Determine the [x, y] coordinate at the center of the cell enclosing the given text.  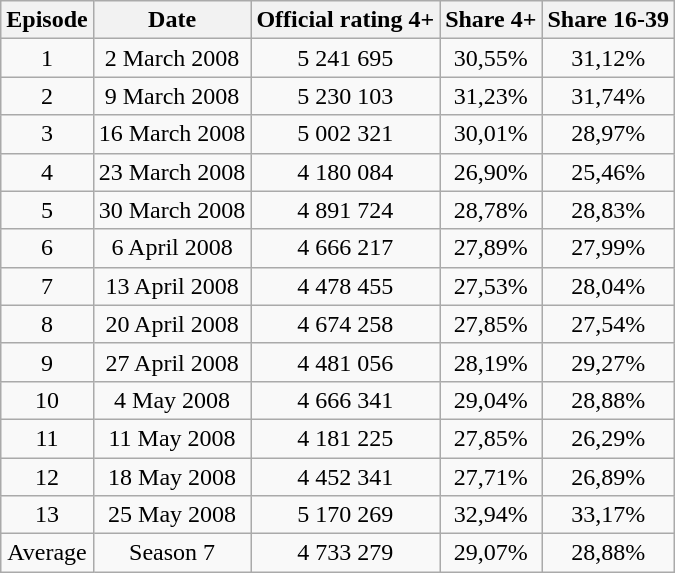
26,89% [608, 477]
5 241 695 [346, 58]
20 April 2008 [172, 324]
30,01% [491, 134]
4 478 455 [346, 286]
10 [47, 400]
4 452 341 [346, 477]
11 May 2008 [172, 438]
4 666 341 [346, 400]
4 May 2008 [172, 400]
9 March 2008 [172, 96]
9 [47, 362]
28,78% [491, 210]
1 [47, 58]
Season 7 [172, 553]
5 002 321 [346, 134]
30 March 2008 [172, 210]
27,54% [608, 324]
23 March 2008 [172, 172]
32,94% [491, 515]
25,46% [608, 172]
26,90% [491, 172]
5 [47, 210]
4 [47, 172]
27,99% [608, 248]
31,12% [608, 58]
31,74% [608, 96]
29,04% [491, 400]
Average [47, 553]
Date [172, 20]
28,04% [608, 286]
28,19% [491, 362]
7 [47, 286]
27,53% [491, 286]
27,89% [491, 248]
Share 4+ [491, 20]
5 170 269 [346, 515]
27 April 2008 [172, 362]
4 733 279 [346, 553]
18 May 2008 [172, 477]
31,23% [491, 96]
4 481 056 [346, 362]
11 [47, 438]
27,71% [491, 477]
3 [47, 134]
Share 16-39 [608, 20]
2 March 2008 [172, 58]
5 230 103 [346, 96]
30,55% [491, 58]
6 April 2008 [172, 248]
26,29% [608, 438]
Episode [47, 20]
2 [47, 96]
29,27% [608, 362]
4 674 258 [346, 324]
16 March 2008 [172, 134]
Official rating 4+ [346, 20]
4 666 217 [346, 248]
4 181 225 [346, 438]
4 180 084 [346, 172]
13 [47, 515]
4 891 724 [346, 210]
28,83% [608, 210]
13 April 2008 [172, 286]
6 [47, 248]
29,07% [491, 553]
33,17% [608, 515]
25 May 2008 [172, 515]
8 [47, 324]
12 [47, 477]
28,97% [608, 134]
